Find where the given text appears and provide that cell's center as (X, Y) coordinate. 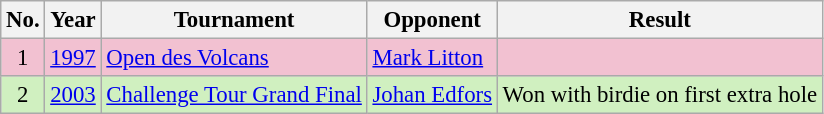
Mark Litton (432, 58)
Open des Volcans (234, 58)
2 (23, 95)
Won with birdie on first extra hole (660, 95)
Opponent (432, 20)
No. (23, 20)
Tournament (234, 20)
Johan Edfors (432, 95)
Result (660, 20)
Challenge Tour Grand Final (234, 95)
Year (73, 20)
2003 (73, 95)
1997 (73, 58)
1 (23, 58)
